Output the [X, Y] coordinate of the center of the cell containing the given text.  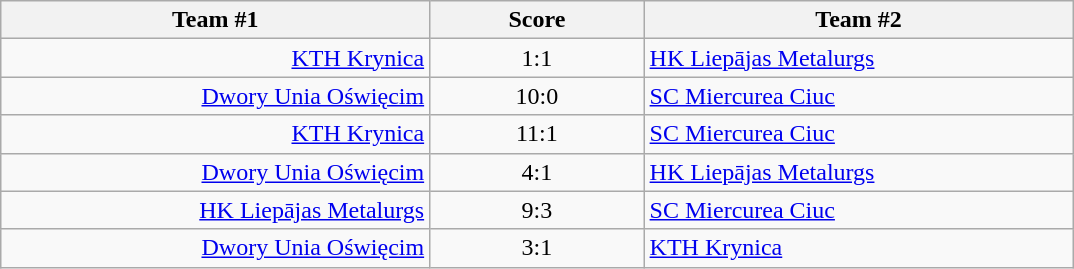
9:3 [537, 210]
1:1 [537, 58]
Score [537, 20]
Team #2 [858, 20]
3:1 [537, 248]
Team #1 [216, 20]
4:1 [537, 172]
10:0 [537, 96]
11:1 [537, 134]
